Determine the (X, Y) coordinate at the center of the cell enclosing the given text.  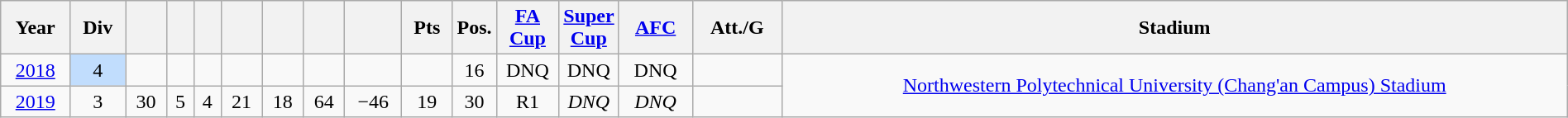
Att./G (737, 28)
5 (180, 101)
Pos. (475, 28)
Super Cup (589, 28)
Stadium (1174, 28)
−46 (374, 101)
16 (475, 70)
Div (98, 28)
19 (427, 101)
Northwestern Polytechnical University (Chang'an Campus) Stadium (1174, 86)
R1 (528, 101)
FA Cup (528, 28)
18 (283, 101)
AFC (656, 28)
21 (241, 101)
2019 (36, 101)
3 (98, 101)
Pts (427, 28)
2018 (36, 70)
Year (36, 28)
64 (324, 101)
